Search for the cell housing the specified text and yield its (X, Y) center coordinate. 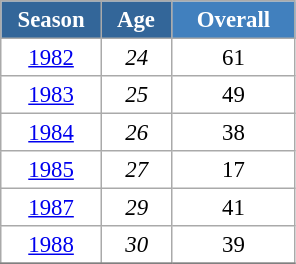
25 (136, 95)
61 (234, 58)
1988 (52, 245)
Overall (234, 20)
29 (136, 208)
Age (136, 20)
1987 (52, 208)
41 (234, 208)
39 (234, 245)
1983 (52, 95)
38 (234, 133)
26 (136, 133)
49 (234, 95)
24 (136, 58)
1985 (52, 170)
1984 (52, 133)
27 (136, 170)
17 (234, 170)
1982 (52, 58)
30 (136, 245)
Season (52, 20)
